Find where the given text appears and provide that cell's center as (X, Y) coordinate. 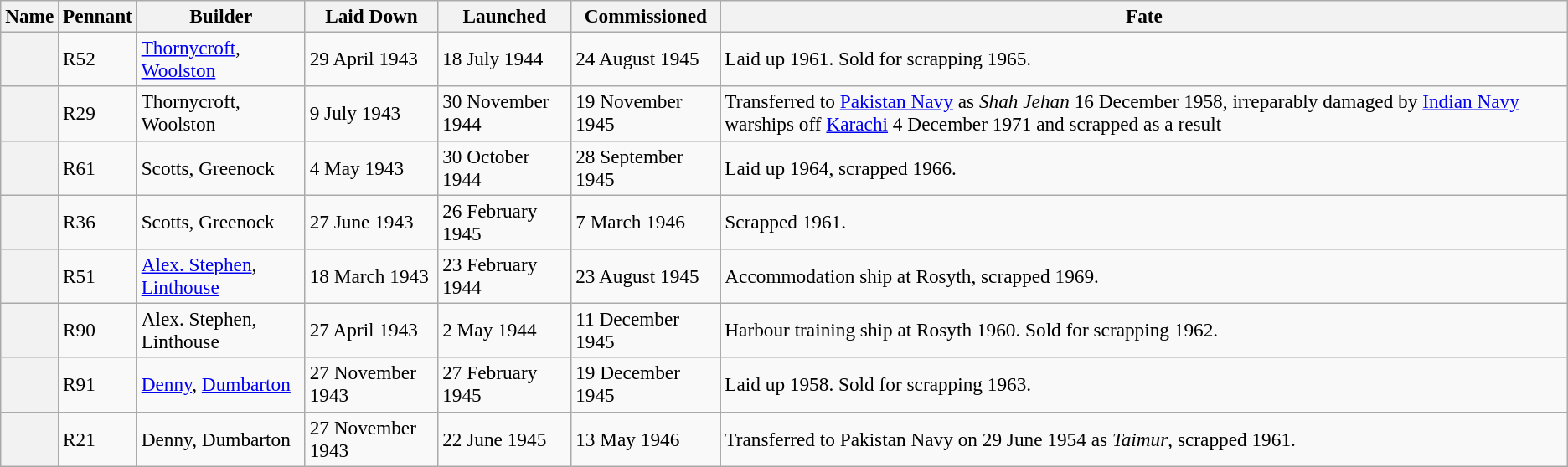
22 June 1945 (504, 439)
2 May 1944 (504, 330)
9 July 1943 (372, 114)
R90 (98, 330)
R91 (98, 385)
27 April 1943 (372, 330)
11 December 1945 (646, 330)
Scrapped 1961. (1144, 221)
R61 (98, 167)
30 October 1944 (504, 167)
30 November 1944 (504, 114)
18 March 1943 (372, 276)
18 July 1944 (504, 59)
19 November 1945 (646, 114)
24 August 1945 (646, 59)
Builder (221, 16)
Name (30, 16)
Pennant (98, 16)
4 May 1943 (372, 167)
26 February 1945 (504, 221)
29 April 1943 (372, 59)
13 May 1946 (646, 439)
Laid up 1961. Sold for scrapping 1965. (1144, 59)
R29 (98, 114)
7 March 1946 (646, 221)
27 June 1943 (372, 221)
R21 (98, 439)
Commissioned (646, 16)
Harbour training ship at Rosyth 1960. Sold for scrapping 1962. (1144, 330)
19 December 1945 (646, 385)
Transferred to Pakistan Navy on 29 June 1954 as Taimur, scrapped 1961. (1144, 439)
27 February 1945 (504, 385)
Accommodation ship at Rosyth, scrapped 1969. (1144, 276)
R36 (98, 221)
23 August 1945 (646, 276)
Launched (504, 16)
Laid up 1964, scrapped 1966. (1144, 167)
23 February 1944 (504, 276)
Laid up 1958. Sold for scrapping 1963. (1144, 385)
Fate (1144, 16)
R52 (98, 59)
28 September 1945 (646, 167)
R51 (98, 276)
Laid Down (372, 16)
